Detect which cell encompasses the target text, then output its (x, y) center coordinate. 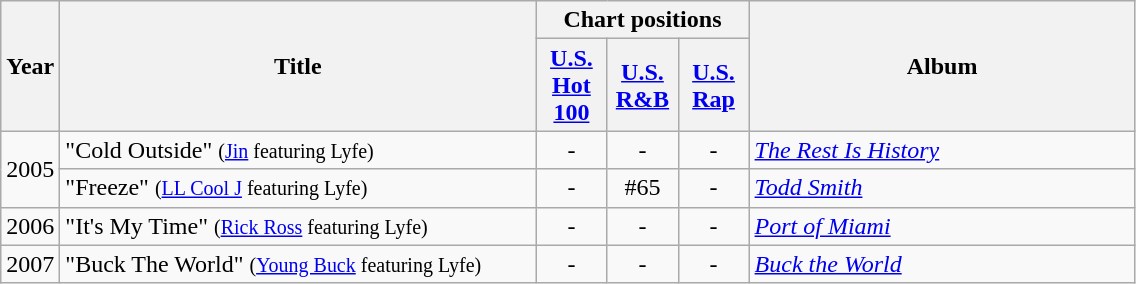
"Cold Outside" (Jin featuring Lyfe) (298, 150)
2006 (30, 226)
Port of Miami (942, 226)
U.S. Hot 100 (572, 85)
"It's My Time" (Rick Ross featuring Lyfe) (298, 226)
#65 (642, 188)
U.S. Rap (714, 85)
Year (30, 66)
The Rest Is History (942, 150)
"Buck The World" (Young Buck featuring Lyfe) (298, 264)
2005 (30, 169)
U.S. R&B (642, 85)
2007 (30, 264)
Chart positions (642, 20)
Album (942, 66)
"Freeze" (LL Cool J featuring Lyfe) (298, 188)
Todd Smith (942, 188)
Buck the World (942, 264)
Title (298, 66)
